Pinpoint the cell where the given text exists, returning its [X, Y] midpoint coordinate. 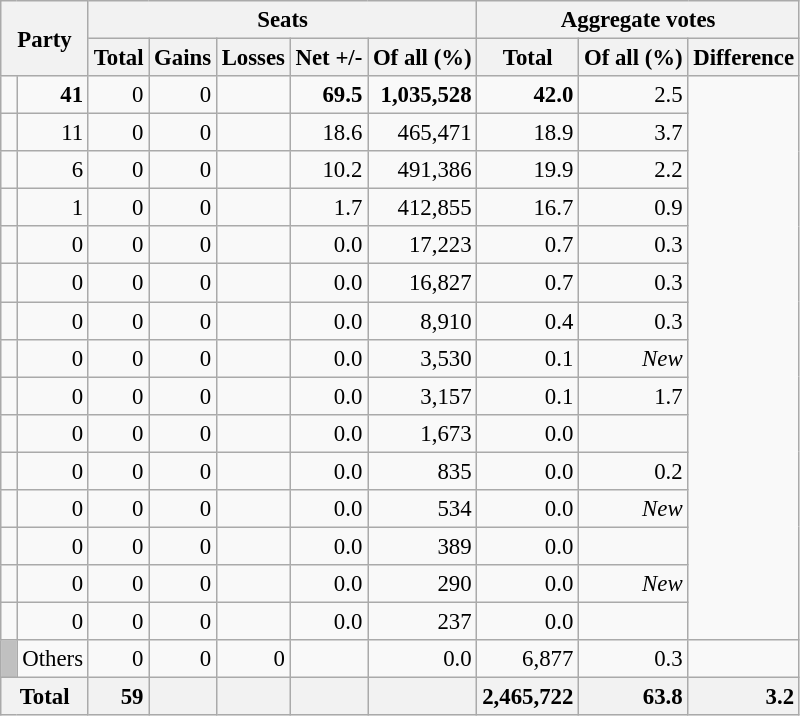
412,855 [422, 208]
Gains [183, 58]
8,910 [422, 321]
0.4 [528, 321]
290 [422, 584]
42.0 [528, 95]
6 [52, 170]
0.9 [634, 208]
59 [118, 697]
16,827 [422, 283]
Net +/- [328, 58]
Seats [282, 20]
1,673 [422, 433]
Losses [253, 58]
389 [422, 546]
18.9 [528, 133]
Party [45, 38]
835 [422, 471]
534 [422, 509]
0.2 [634, 471]
1 [52, 208]
3.7 [634, 133]
237 [422, 621]
16.7 [528, 208]
Difference [744, 58]
2.5 [634, 95]
69.5 [328, 95]
18.6 [328, 133]
3,530 [422, 358]
3,157 [422, 396]
19.9 [528, 170]
63.8 [634, 697]
3.2 [744, 697]
465,471 [422, 133]
Aggregate votes [638, 20]
491,386 [422, 170]
1,035,528 [422, 95]
2.2 [634, 170]
2,465,722 [528, 697]
41 [52, 95]
17,223 [422, 245]
6,877 [528, 659]
Others [52, 659]
10.2 [328, 170]
11 [52, 133]
